Find where the given text appears and provide that cell's center as [X, Y] coordinate. 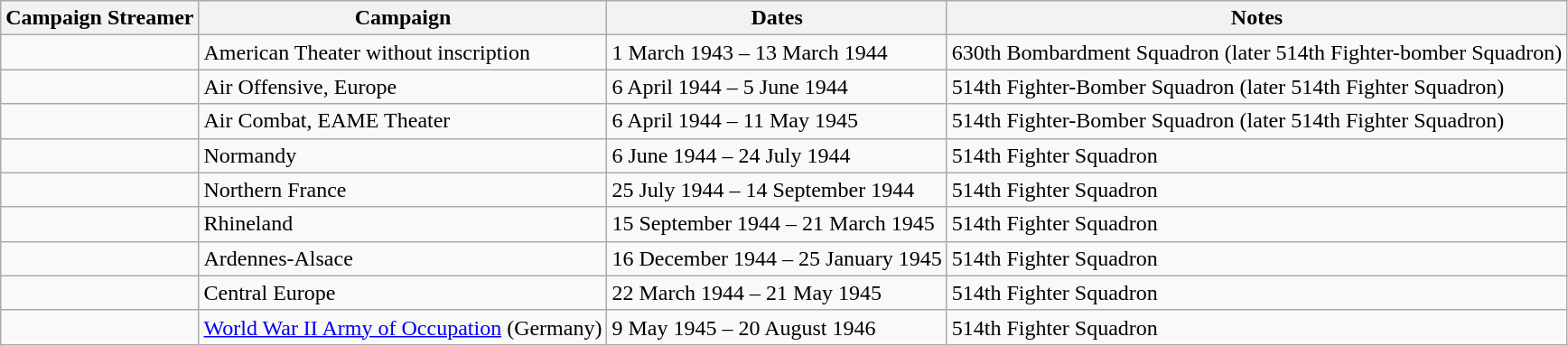
Rhineland [403, 224]
6 June 1944 – 24 July 1944 [777, 155]
Air Offensive, Europe [403, 87]
Air Combat, EAME Theater [403, 121]
6 April 1944 – 11 May 1945 [777, 121]
1 March 1943 – 13 March 1944 [777, 52]
22 March 1944 – 21 May 1945 [777, 293]
Campaign [403, 18]
American Theater without inscription [403, 52]
9 May 1945 – 20 August 1946 [777, 327]
16 December 1944 – 25 January 1945 [777, 258]
6 April 1944 – 5 June 1944 [777, 87]
Northern France [403, 190]
Notes [1256, 18]
25 July 1944 – 14 September 1944 [777, 190]
15 September 1944 – 21 March 1945 [777, 224]
Central Europe [403, 293]
630th Bombardment Squadron (later 514th Fighter-bomber Squadron) [1256, 52]
World War II Army of Occupation (Germany) [403, 327]
Campaign Streamer [99, 18]
Dates [777, 18]
Normandy [403, 155]
Ardennes-Alsace [403, 258]
